Output the [X, Y] coordinate of the center of the cell containing the given text.  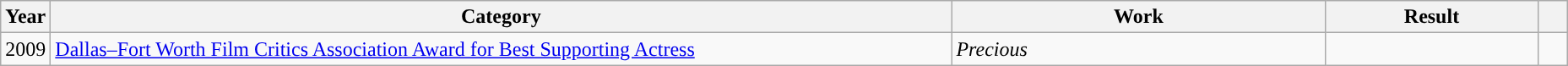
Result [1432, 17]
Dallas–Fort Worth Film Critics Association Award for Best Supporting Actress [502, 49]
Work [1138, 17]
2009 [25, 49]
Year [25, 17]
Category [502, 17]
Precious [1138, 49]
